Return the [x, y] coordinate for the center point of the cell that contains the specified text.  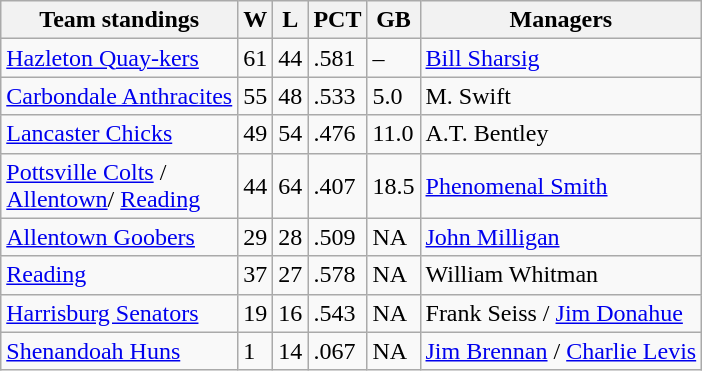
48 [290, 96]
Shenandoah Huns [120, 351]
28 [290, 237]
Allentown Goobers [120, 237]
Lancaster Chicks [120, 134]
61 [256, 58]
M. Swift [561, 96]
14 [290, 351]
.476 [338, 134]
19 [256, 313]
64 [290, 186]
55 [256, 96]
Carbondale Anthracites [120, 96]
GB [394, 20]
Managers [561, 20]
11.0 [394, 134]
Phenomenal Smith [561, 186]
Reading [120, 275]
.581 [338, 58]
.578 [338, 275]
Team standings [120, 20]
37 [256, 275]
William Whitman [561, 275]
.543 [338, 313]
.067 [338, 351]
A.T. Bentley [561, 134]
1 [256, 351]
L [290, 20]
49 [256, 134]
John Milligan [561, 237]
5.0 [394, 96]
.509 [338, 237]
Bill Sharsig [561, 58]
27 [290, 275]
Frank Seiss / Jim Donahue [561, 313]
W [256, 20]
29 [256, 237]
.407 [338, 186]
16 [290, 313]
Hazleton Quay-kers [120, 58]
Harrisburg Senators [120, 313]
Pottsville Colts / Allentown/ Reading [120, 186]
.533 [338, 96]
54 [290, 134]
18.5 [394, 186]
PCT [338, 20]
Jim Brennan / Charlie Levis [561, 351]
– [394, 58]
